For the text-containing cell, return its midpoint in [X, Y] coordinate format. 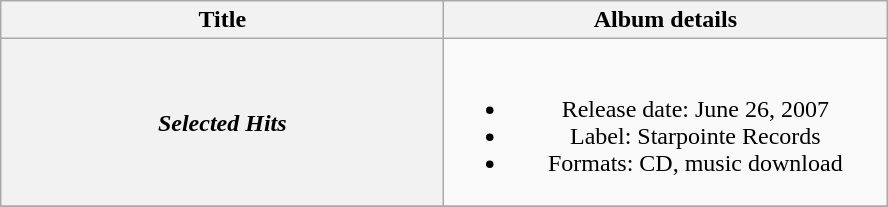
Release date: June 26, 2007Label: Starpointe RecordsFormats: CD, music download [666, 122]
Title [222, 20]
Selected Hits [222, 122]
Album details [666, 20]
